Find where the given text appears and provide that cell's center as (X, Y) coordinate. 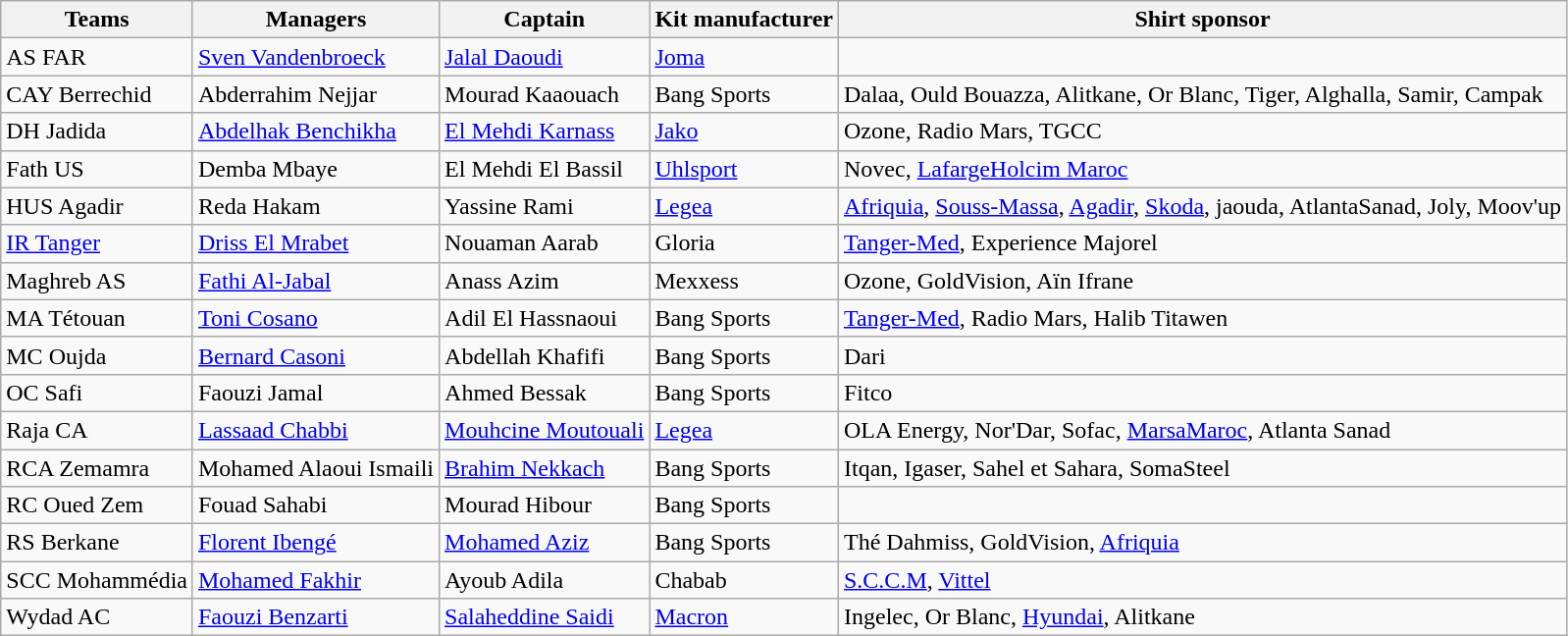
Abdelhak Benchikha (316, 132)
Mourad Hibour (545, 505)
Tanger-Med, Experience Majorel (1202, 243)
Captain (545, 20)
Ozone, GoldVision, Aïn Ifrane (1202, 281)
Faouzi Benzarti (316, 617)
RC Oued Zem (97, 505)
HUS Agadir (97, 206)
Dalaa, Ould Bouazza, Alitkane, Or Blanc, Tiger, Alghalla, Samir, Campak (1202, 94)
Faouzi Jamal (316, 393)
Anass Azim (545, 281)
Mohamed Alaoui Ismaili (316, 468)
Mexxess (744, 281)
Fath US (97, 169)
SCC Mohammédia (97, 580)
Adil El Hassnaoui (545, 318)
Jalal Daoudi (545, 57)
Driss El Mrabet (316, 243)
Mourad Kaaouach (545, 94)
RS Berkane (97, 543)
MA Tétouan (97, 318)
Gloria (744, 243)
El Mehdi Karnass (545, 132)
Teams (97, 20)
Nouaman Aarab (545, 243)
Fitco (1202, 393)
Abderrahim Nejjar (316, 94)
Fouad Sahabi (316, 505)
Raja CA (97, 430)
Fathi Al-Jabal (316, 281)
Shirt sponsor (1202, 20)
Sven Vandenbroeck (316, 57)
Yassine Rami (545, 206)
DH Jadida (97, 132)
Novec, LafargeHolcim Maroc (1202, 169)
MC Oujda (97, 355)
OC Safi (97, 393)
Lassaad Chabbi (316, 430)
Uhlsport (744, 169)
Maghreb AS (97, 281)
Afriquia, Souss-Massa, Agadir, Skoda, jaouda, AtlantaSanad, Joly, Moov'up (1202, 206)
Ayoub Adila (545, 580)
CAY Berrechid (97, 94)
Brahim Nekkach (545, 468)
Demba Mbaye (316, 169)
S.C.C.M, Vittel (1202, 580)
Ingelec, Or Blanc, Hyundai, Alitkane (1202, 617)
Mohamed Aziz (545, 543)
Itqan, Igaser, Sahel et Sahara, SomaSteel (1202, 468)
Macron (744, 617)
Florent Ibengé (316, 543)
Ahmed Bessak (545, 393)
Ozone, Radio Mars, TGCC (1202, 132)
Kit manufacturer (744, 20)
Managers (316, 20)
Dari (1202, 355)
Mouhcine Moutouali (545, 430)
Mohamed Fakhir (316, 580)
Bernard Casoni (316, 355)
Thé Dahmiss, GoldVision, Afriquia (1202, 543)
Reda Hakam (316, 206)
Tanger-Med, Radio Mars, Halib Titawen (1202, 318)
AS FAR (97, 57)
OLA Energy, Nor'Dar, Sofac, MarsaMaroc, Atlanta Sanad (1202, 430)
Chabab (744, 580)
Jako (744, 132)
Abdellah Khafifi (545, 355)
IR Tanger (97, 243)
Salaheddine Saidi (545, 617)
El Mehdi El Bassil (545, 169)
Toni Cosano (316, 318)
Wydad AC (97, 617)
RCA Zemamra (97, 468)
Joma (744, 57)
